Search for the cell housing the specified text and yield its (X, Y) center coordinate. 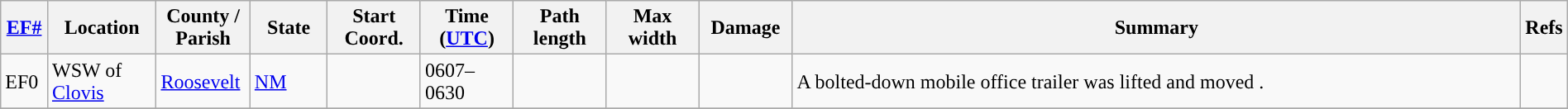
0607–0630 (466, 81)
Time (UTC) (466, 28)
Roosevelt (203, 81)
Max width (653, 28)
Start Coord. (374, 28)
Refs (1545, 28)
County / Parish (203, 28)
State (289, 28)
Summary (1156, 28)
NM (289, 81)
Path length (560, 28)
A bolted-down mobile office trailer was lifted and moved . (1156, 81)
Location (101, 28)
EF0 (25, 81)
WSW of Clovis (101, 81)
Damage (746, 28)
EF# (25, 28)
